Capture the cell that displays the provided text and extract its [X, Y] central coordinate. 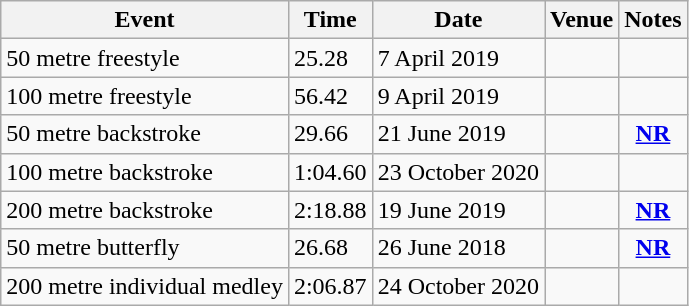
56.42 [330, 96]
21 June 2019 [458, 134]
29.66 [330, 134]
Event [145, 20]
23 October 2020 [458, 172]
19 June 2019 [458, 210]
Date [458, 20]
7 April 2019 [458, 58]
2:18.88 [330, 210]
26.68 [330, 248]
50 metre butterfly [145, 248]
1:04.60 [330, 172]
2:06.87 [330, 286]
100 metre backstroke [145, 172]
9 April 2019 [458, 96]
24 October 2020 [458, 286]
200 metre backstroke [145, 210]
Notes [653, 20]
100 metre freestyle [145, 96]
Venue [582, 20]
26 June 2018 [458, 248]
200 metre individual medley [145, 286]
50 metre freestyle [145, 58]
50 metre backstroke [145, 134]
Time [330, 20]
25.28 [330, 58]
